Find where the given text appears and provide that cell's center as [X, Y] coordinate. 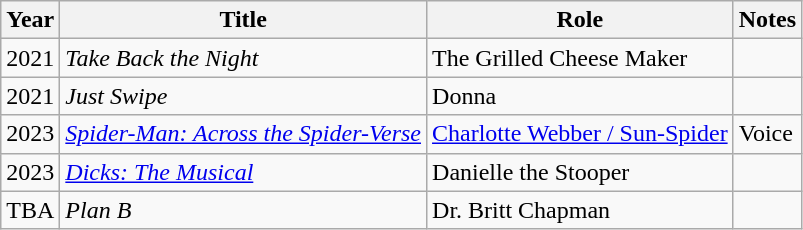
Title [244, 20]
Just Swipe [244, 96]
Dr. Britt Chapman [580, 210]
Role [580, 20]
Voice [767, 134]
TBA [30, 210]
Danielle the Stooper [580, 172]
Year [30, 20]
Charlotte Webber / Sun-Spider [580, 134]
Notes [767, 20]
Spider-Man: Across the Spider-Verse [244, 134]
Donna [580, 96]
Plan B [244, 210]
The Grilled Cheese Maker [580, 58]
Take Back the Night [244, 58]
Dicks: The Musical [244, 172]
